From the cell containing the given text, extract its center point as [X, Y] coordinate. 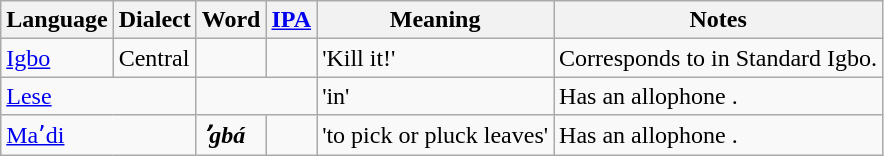
Central [154, 58]
ʼgbá [231, 135]
Language [57, 20]
Igbo [57, 58]
Lese [98, 96]
Meaning [436, 20]
'to pick or pluck leaves' [436, 135]
Dialect [154, 20]
Corresponds to in Standard Igbo. [718, 58]
'in' [436, 96]
Notes [718, 20]
Word [231, 20]
'Kill it!' [436, 58]
Maʼdi [98, 135]
IPA [292, 20]
